Extract the [x, y] coordinate from the center of the cell holding the provided text.  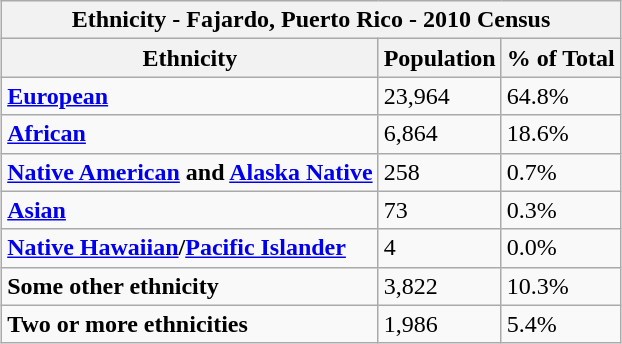
European [190, 96]
Population [440, 58]
258 [440, 172]
Ethnicity - Fajardo, Puerto Rico - 2010 Census [312, 20]
64.8% [560, 96]
% of Total [560, 58]
0.3% [560, 210]
African [190, 134]
Native American and Alaska Native [190, 172]
Ethnicity [190, 58]
23,964 [440, 96]
18.6% [560, 134]
Some other ethnicity [190, 286]
4 [440, 248]
3,822 [440, 286]
Asian [190, 210]
0.0% [560, 248]
Native Hawaiian/Pacific Islander [190, 248]
1,986 [440, 324]
6,864 [440, 134]
0.7% [560, 172]
73 [440, 210]
5.4% [560, 324]
10.3% [560, 286]
Two or more ethnicities [190, 324]
